Pinpoint the cell where the given text exists, returning its [x, y] midpoint coordinate. 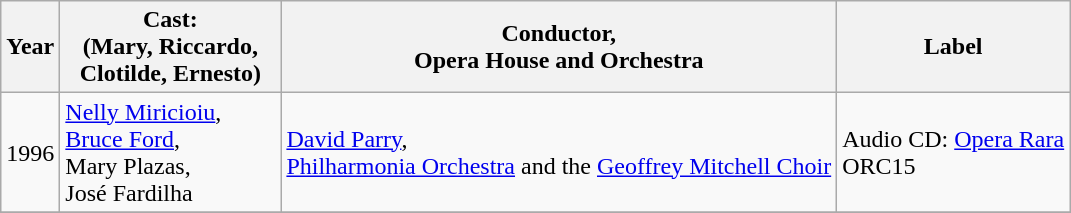
David Parry,Philharmonia Orchestra and the Geoffrey Mitchell Choir [559, 152]
Audio CD: Opera RaraORC15 [954, 152]
Year [30, 47]
Nelly Miricioiu,Bruce Ford,Mary Plazas,José Fardilha [170, 152]
1996 [30, 152]
Cast:(Mary, Riccardo, Clotilde, Ernesto) [170, 47]
Conductor,Opera House and Orchestra [559, 47]
Label [954, 47]
